From the cell containing the given text, extract its center point as [X, Y] coordinate. 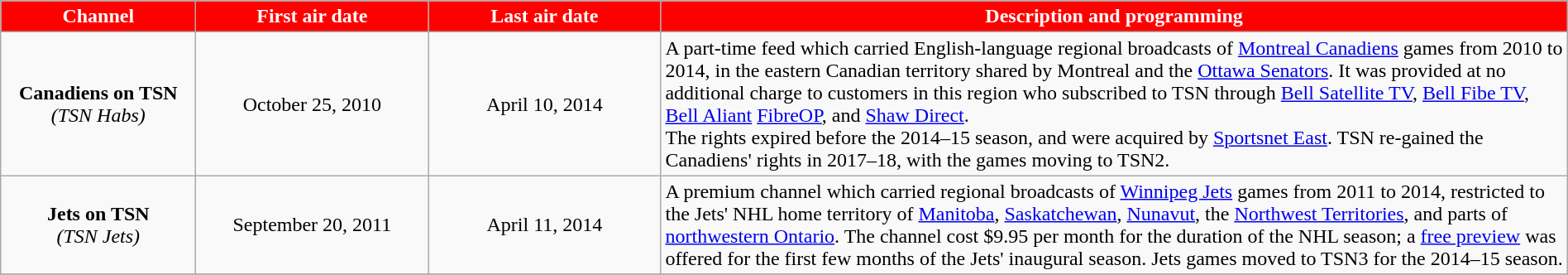
Jets on TSN(TSN Jets) [98, 225]
April 10, 2014 [544, 104]
Channel [98, 17]
April 11, 2014 [544, 225]
September 20, 2011 [313, 225]
October 25, 2010 [313, 104]
Last air date [544, 17]
Description and programming [1114, 17]
First air date [313, 17]
Canadiens on TSN(TSN Habs) [98, 104]
